Search for the cell housing the specified text and yield its [x, y] center coordinate. 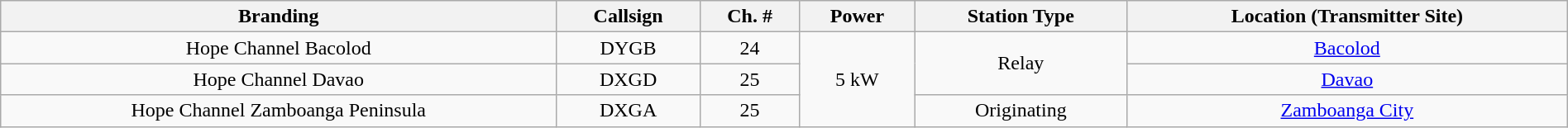
DXGD [629, 79]
Hope Channel Davao [279, 79]
Power [858, 17]
Bacolod [1346, 48]
DXGA [629, 111]
Zamboanga City [1346, 111]
Callsign [629, 17]
Originating [1021, 111]
Station Type [1021, 17]
Davao [1346, 79]
Relay [1021, 64]
Ch. # [749, 17]
Location (Transmitter Site) [1346, 17]
Hope Channel Bacolod [279, 48]
Hope Channel Zamboanga Peninsula [279, 111]
24 [749, 48]
5 kW [858, 79]
Branding [279, 17]
DYGB [629, 48]
